Return (X, Y) of the center of cell containing provided text 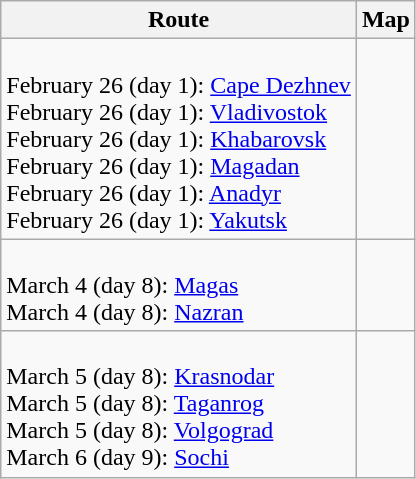
March 4 (day 8): Magas March 4 (day 8): Nazran (179, 285)
Map (386, 20)
Route (179, 20)
March 5 (day 8): Krasnodar March 5 (day 8): Taganrog March 5 (day 8): Volgograd March 6 (day 9): Sochi (179, 404)
